Return [x, y] of the center of cell containing provided text 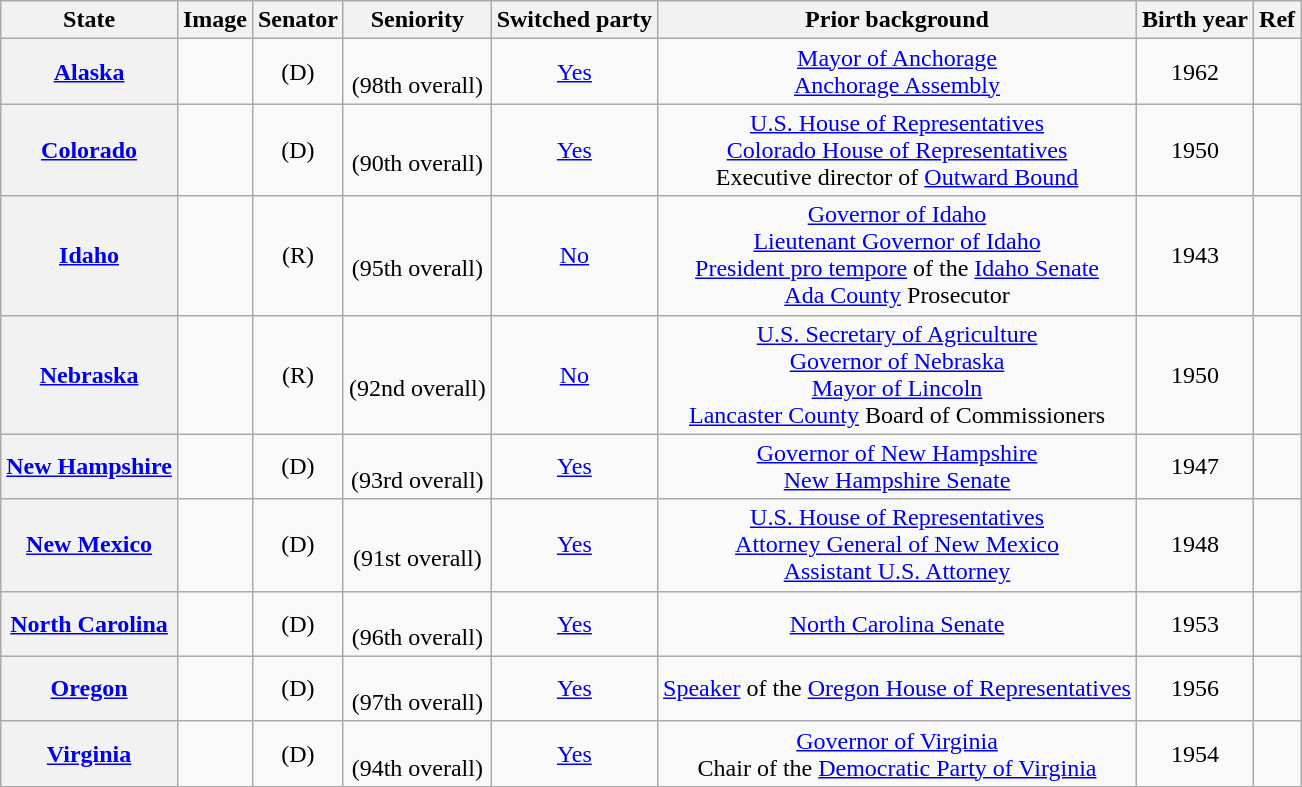
(98th overall) [417, 72]
Nebraska [90, 374]
(91st overall) [417, 545]
U.S. House of RepresentativesColorado House of RepresentativesExecutive director of Outward Bound [898, 150]
Virginia [90, 754]
Governor of VirginiaChair of the Democratic Party of Virginia [898, 754]
Switched party [574, 20]
New Mexico [90, 545]
State [90, 20]
Image [214, 20]
1954 [1194, 754]
1947 [1194, 466]
North Carolina Senate [898, 624]
Colorado [90, 150]
1953 [1194, 624]
(90th overall) [417, 150]
(95th overall) [417, 256]
Idaho [90, 256]
Seniority [417, 20]
(94th overall) [417, 754]
Senator [298, 20]
(96th overall) [417, 624]
New Hampshire [90, 466]
1956 [1194, 688]
Oregon [90, 688]
Alaska [90, 72]
1948 [1194, 545]
(97th overall) [417, 688]
1943 [1194, 256]
Mayor of AnchorageAnchorage Assembly [898, 72]
U.S. Secretary of AgricultureGovernor of NebraskaMayor of LincolnLancaster County Board of Commissioners [898, 374]
(92nd overall) [417, 374]
Governor of New HampshireNew Hampshire Senate [898, 466]
Birth year [1194, 20]
1962 [1194, 72]
U.S. House of RepresentativesAttorney General of New MexicoAssistant U.S. Attorney [898, 545]
(93rd overall) [417, 466]
Ref [1278, 20]
Speaker of the Oregon House of Representatives [898, 688]
Prior background [898, 20]
Governor of IdahoLieutenant Governor of IdahoPresident pro tempore of the Idaho SenateAda County Prosecutor [898, 256]
North Carolina [90, 624]
